Determine the (x, y) coordinate at the center of the cell enclosing the given text.  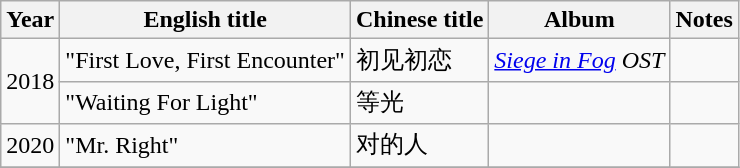
Chinese title (419, 20)
English title (206, 20)
等光 (419, 102)
Siege in Fog OST (580, 60)
初见初恋 (419, 60)
"Mr. Right" (206, 146)
2020 (30, 146)
对的人 (419, 146)
"Waiting For Light" (206, 102)
2018 (30, 82)
Notes (704, 20)
"First Love, First Encounter" (206, 60)
Year (30, 20)
Album (580, 20)
